For the text-containing cell, return its midpoint in (X, Y) coordinate format. 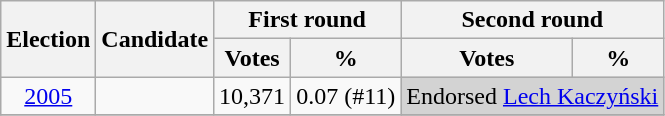
Candidate (155, 39)
0.07 (#11) (346, 96)
Second round (532, 20)
Election (48, 39)
First round (308, 20)
2005 (48, 96)
Endorsed Lech Kaczyński (532, 96)
10,371 (252, 96)
